Locate the cell with the specified text and output its (x, y) center coordinate. 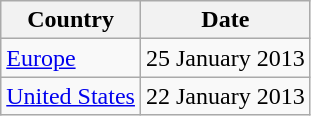
Country (71, 20)
Europe (71, 58)
Date (225, 20)
22 January 2013 (225, 96)
25 January 2013 (225, 58)
United States (71, 96)
